Output the (x, y) coordinate of the center of the cell containing the given text.  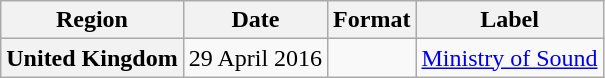
Ministry of Sound (510, 58)
Region (92, 20)
29 April 2016 (255, 58)
Format (372, 20)
Label (510, 20)
United Kingdom (92, 58)
Date (255, 20)
